Provide the [X, Y] coordinate of the cell's center where the given text is located.  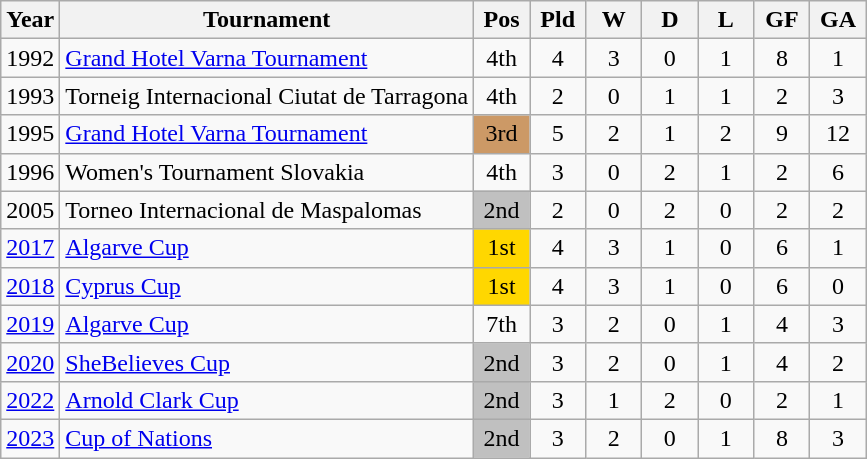
Torneig Internacional Ciutat de Tarragona [267, 96]
GA [838, 20]
Pos [502, 20]
1995 [30, 134]
2005 [30, 210]
W [614, 20]
SheBelieves Cup [267, 362]
2017 [30, 248]
Torneo Internacional de Maspalomas [267, 210]
Women's Tournament Slovakia [267, 172]
2019 [30, 324]
9 [782, 134]
5 [558, 134]
2018 [30, 286]
1996 [30, 172]
2020 [30, 362]
L [726, 20]
1992 [30, 58]
12 [838, 134]
2022 [30, 400]
1993 [30, 96]
Cyprus Cup [267, 286]
7th [502, 324]
Pld [558, 20]
Tournament [267, 20]
2023 [30, 438]
Year [30, 20]
3rd [502, 134]
GF [782, 20]
Cup of Nations [267, 438]
D [670, 20]
Arnold Clark Cup [267, 400]
